Search for the cell housing the specified text and yield its [X, Y] center coordinate. 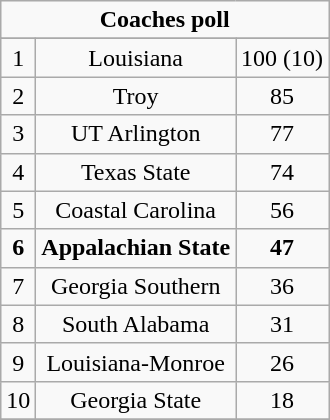
Troy [136, 96]
26 [282, 362]
10 [18, 400]
9 [18, 362]
47 [282, 248]
Coastal Carolina [136, 210]
Texas State [136, 172]
Louisiana [136, 58]
Appalachian State [136, 248]
36 [282, 286]
Louisiana-Monroe [136, 362]
South Alabama [136, 324]
74 [282, 172]
8 [18, 324]
Georgia State [136, 400]
3 [18, 134]
UT Arlington [136, 134]
1 [18, 58]
56 [282, 210]
Coaches poll [165, 20]
Georgia Southern [136, 286]
77 [282, 134]
85 [282, 96]
2 [18, 96]
18 [282, 400]
5 [18, 210]
6 [18, 248]
4 [18, 172]
31 [282, 324]
100 (10) [282, 58]
7 [18, 286]
